Find where the given text appears and provide that cell's center as (x, y) coordinate. 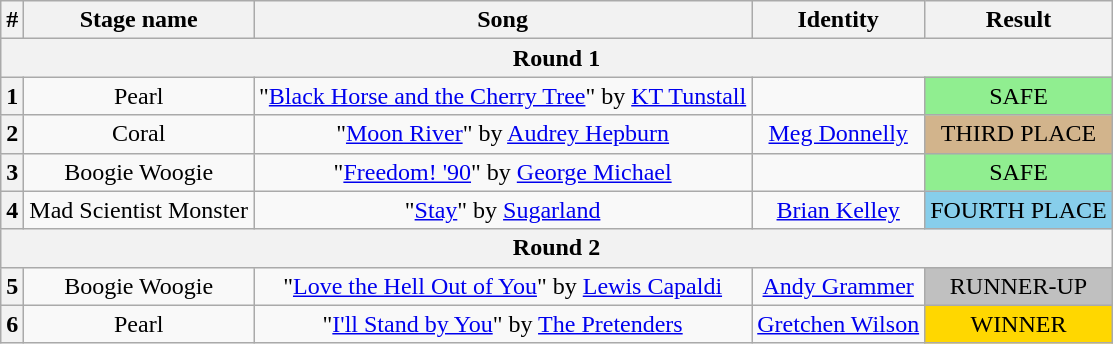
"Stay" by Sugarland (503, 210)
Identity (838, 20)
RUNNER-UP (1019, 286)
1 (12, 96)
Gretchen Wilson (838, 324)
Coral (139, 134)
Result (1019, 20)
Round 1 (557, 58)
Stage name (139, 20)
Andy Grammer (838, 286)
"Love the Hell Out of You" by Lewis Capaldi (503, 286)
Mad Scientist Monster (139, 210)
2 (12, 134)
"Black Horse and the Cherry Tree" by KT Tunstall (503, 96)
"I'll Stand by You" by The Pretenders (503, 324)
FOURTH PLACE (1019, 210)
3 (12, 172)
6 (12, 324)
Brian Kelley (838, 210)
5 (12, 286)
Song (503, 20)
THIRD PLACE (1019, 134)
Meg Donnelly (838, 134)
"Freedom! '90" by George Michael (503, 172)
Round 2 (557, 248)
# (12, 20)
WINNER (1019, 324)
4 (12, 210)
"Moon River" by Audrey Hepburn (503, 134)
